Determine the (X, Y) coordinate at the center of the cell enclosing the given text.  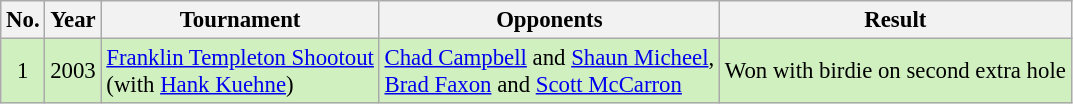
Chad Campbell and Shaun Micheel, Brad Faxon and Scott McCarron (549, 72)
Opponents (549, 20)
Result (895, 20)
Won with birdie on second extra hole (895, 72)
Tournament (240, 20)
Year (73, 20)
Franklin Templeton Shootout(with Hank Kuehne) (240, 72)
1 (23, 72)
No. (23, 20)
2003 (73, 72)
